Pinpoint the cell where the given text exists, returning its (X, Y) midpoint coordinate. 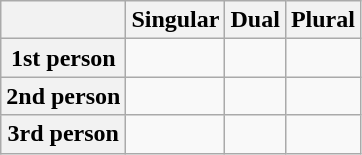
Plural (322, 20)
1st person (64, 58)
3rd person (64, 134)
Singular (176, 20)
Dual (255, 20)
2nd person (64, 96)
